Search for the cell housing the specified text and yield its [x, y] center coordinate. 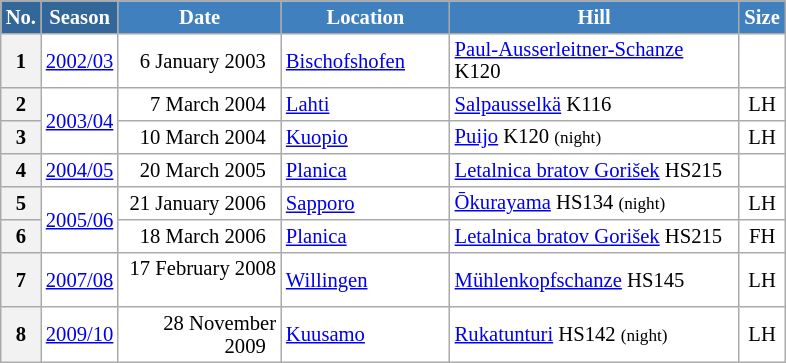
18 March 2006 [200, 236]
Salpausselkä K116 [594, 104]
No. [21, 16]
Puijo K120 (night) [594, 137]
Sapporo [366, 203]
6 January 2003 [200, 60]
Kuopio [366, 137]
Kuusamo [366, 334]
Willingen [366, 280]
8 [21, 334]
20 March 2005 [200, 170]
Size [762, 16]
1 [21, 60]
Location [366, 16]
4 [21, 170]
2 [21, 104]
Paul-Ausserleitner-Schanze K120 [594, 60]
2007/08 [80, 280]
Mühlenkopfschanze HS145 [594, 280]
Bischofshofen [366, 60]
Rukatunturi HS142 (night) [594, 334]
Lahti [366, 104]
21 January 2006 [200, 203]
7 March 2004 [200, 104]
5 [21, 203]
Hill [594, 16]
2004/05 [80, 170]
2005/06 [80, 219]
2003/04 [80, 121]
FH [762, 236]
10 March 2004 [200, 137]
6 [21, 236]
17 February 2008 [200, 280]
28 November 2009 [200, 334]
Date [200, 16]
Season [80, 16]
2009/10 [80, 334]
2002/03 [80, 60]
7 [21, 280]
Ōkurayama HS134 (night) [594, 203]
3 [21, 137]
